Extract the (X, Y) coordinate from the center of the cell holding the provided text.  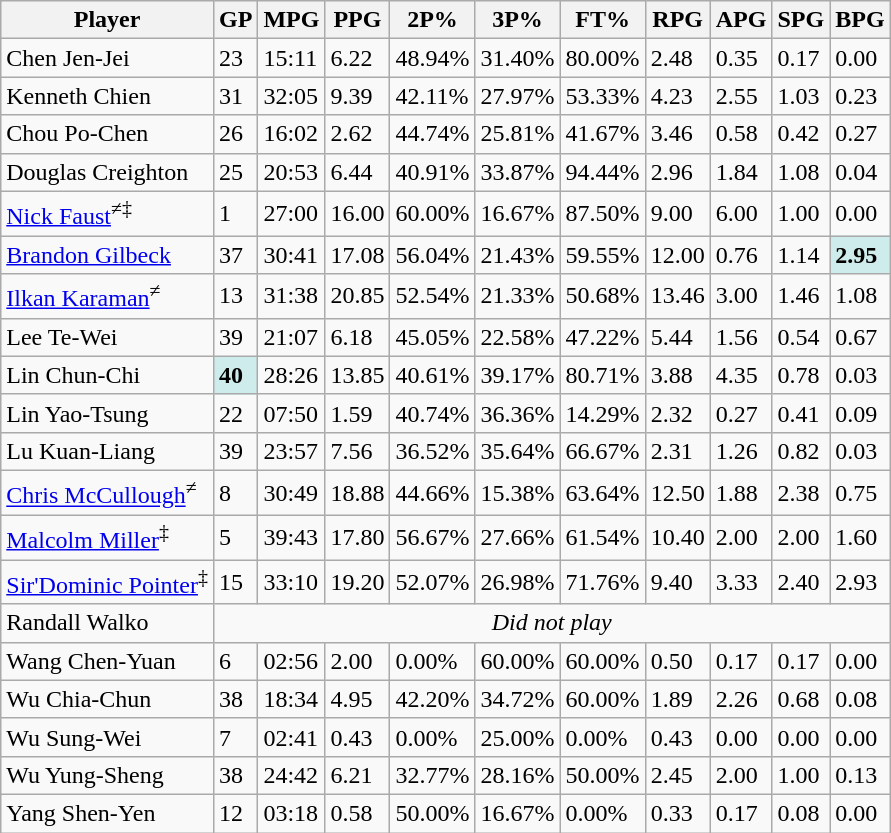
6.21 (358, 775)
56.04% (432, 255)
21.43% (518, 255)
0.42 (801, 134)
50.68% (602, 296)
Sir'Dominic Pointer‡ (108, 582)
0.41 (801, 413)
1.56 (741, 337)
2.62 (358, 134)
5 (235, 538)
9.39 (358, 96)
0.35 (741, 58)
13.46 (678, 296)
21:07 (292, 337)
56.67% (432, 538)
2.55 (741, 96)
07:50 (292, 413)
53.33% (602, 96)
52.54% (432, 296)
02:56 (292, 661)
33.87% (518, 172)
0.50 (678, 661)
30:41 (292, 255)
42.11% (432, 96)
2.38 (801, 492)
2P% (432, 20)
9.00 (678, 214)
36.52% (432, 451)
0.78 (801, 375)
26.98% (518, 582)
BPG (860, 20)
0.04 (860, 172)
2.31 (678, 451)
18.88 (358, 492)
21.33% (518, 296)
4.35 (741, 375)
7.56 (358, 451)
03:18 (292, 813)
Wu Chia-Chun (108, 699)
1.46 (801, 296)
27.97% (518, 96)
3.88 (678, 375)
40 (235, 375)
33:10 (292, 582)
16:02 (292, 134)
80.71% (602, 375)
28:26 (292, 375)
71.76% (602, 582)
15 (235, 582)
32.77% (432, 775)
12.00 (678, 255)
Did not play (552, 623)
0.76 (741, 255)
31:38 (292, 296)
31.40% (518, 58)
25 (235, 172)
8 (235, 492)
2.32 (678, 413)
20:53 (292, 172)
32:05 (292, 96)
1.88 (741, 492)
31 (235, 96)
7 (235, 737)
48.94% (432, 58)
34.72% (518, 699)
15:11 (292, 58)
1.60 (860, 538)
23 (235, 58)
63.64% (602, 492)
SPG (801, 20)
25.00% (518, 737)
12 (235, 813)
17.08 (358, 255)
Randall Walko (108, 623)
0.54 (801, 337)
6.22 (358, 58)
15.38% (518, 492)
87.50% (602, 214)
0.33 (678, 813)
30:49 (292, 492)
1.14 (801, 255)
Ilkan Karaman≠ (108, 296)
2.95 (860, 255)
40.61% (432, 375)
Lu Kuan-Liang (108, 451)
Kenneth Chien (108, 96)
2.48 (678, 58)
3.46 (678, 134)
61.54% (602, 538)
1.89 (678, 699)
20.85 (358, 296)
Lin Chun-Chi (108, 375)
52.07% (432, 582)
17.80 (358, 538)
4.23 (678, 96)
45.05% (432, 337)
27.66% (518, 538)
Chris McCullough≠ (108, 492)
37 (235, 255)
10.40 (678, 538)
6.00 (741, 214)
3P% (518, 20)
35.64% (518, 451)
6.44 (358, 172)
Wu Sung-Wei (108, 737)
3.00 (741, 296)
Brandon Gilbeck (108, 255)
PPG (358, 20)
Douglas Creighton (108, 172)
RPG (678, 20)
40.91% (432, 172)
16.00 (358, 214)
5.44 (678, 337)
28.16% (518, 775)
0.67 (860, 337)
18:34 (292, 699)
2.96 (678, 172)
3.33 (741, 582)
12.50 (678, 492)
23:57 (292, 451)
66.67% (602, 451)
42.20% (432, 699)
0.13 (860, 775)
0.75 (860, 492)
13.85 (358, 375)
39.17% (518, 375)
Chen Jen-Jei (108, 58)
Wang Chen-Yuan (108, 661)
47.22% (602, 337)
1.84 (741, 172)
22 (235, 413)
26 (235, 134)
1.03 (801, 96)
6.18 (358, 337)
Chou Po-Chen (108, 134)
Lin Yao-Tsung (108, 413)
44.66% (432, 492)
Wu Yung-Sheng (108, 775)
Malcolm Miller‡ (108, 538)
25.81% (518, 134)
14.29% (602, 413)
GP (235, 20)
Lee Te-Wei (108, 337)
0.82 (801, 451)
4.95 (358, 699)
6 (235, 661)
9.40 (678, 582)
24:42 (292, 775)
2.40 (801, 582)
0.23 (860, 96)
59.55% (602, 255)
41.67% (602, 134)
39:43 (292, 538)
Player (108, 20)
40.74% (432, 413)
02:41 (292, 737)
2.93 (860, 582)
22.58% (518, 337)
Yang Shen-Yen (108, 813)
Nick Faust≠‡ (108, 214)
19.20 (358, 582)
36.36% (518, 413)
0.09 (860, 413)
94.44% (602, 172)
MPG (292, 20)
1.26 (741, 451)
2.26 (741, 699)
44.74% (432, 134)
0.68 (801, 699)
80.00% (602, 58)
13 (235, 296)
1.59 (358, 413)
FT% (602, 20)
27:00 (292, 214)
APG (741, 20)
2.45 (678, 775)
1 (235, 214)
